Search for the cell housing the specified text and yield its [X, Y] center coordinate. 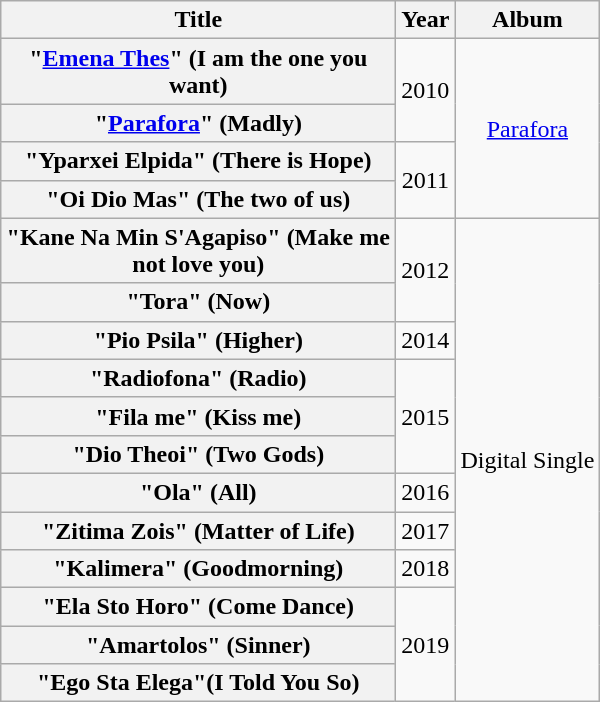
"Ego Sta Elega"(I Told You So) [198, 683]
2017 [426, 531]
2012 [426, 270]
"Yparxei Elpida" (There is Hope) [198, 161]
"Dio Theoi" (Two Gods) [198, 454]
Digital Single [528, 460]
Album [528, 20]
"Fila me" (Kiss me) [198, 416]
2014 [426, 340]
"Tora" (Now) [198, 302]
"Zitima Zois" (Matter of Life) [198, 531]
2015 [426, 416]
"Ola" (All) [198, 492]
"Parafora" (Madly) [198, 123]
2019 [426, 645]
Parafora [528, 128]
"Radiofona" (Radio) [198, 378]
"Pio Psila" (Higher) [198, 340]
2010 [426, 90]
"Ela Sto Horo" (Come Dance) [198, 607]
"Kane Na Min S'Agapiso" (Make me not love you) [198, 250]
"Emena Thes" (I am the one you want) [198, 72]
Title [198, 20]
Year [426, 20]
"Kalimera" (Goodmorning) [198, 569]
2011 [426, 180]
2016 [426, 492]
"Amartolos" (Sinner) [198, 645]
2018 [426, 569]
"Oi Dio Mas" (The two of us) [198, 199]
